Return the (X, Y) coordinate for the center point of the cell that contains the specified text.  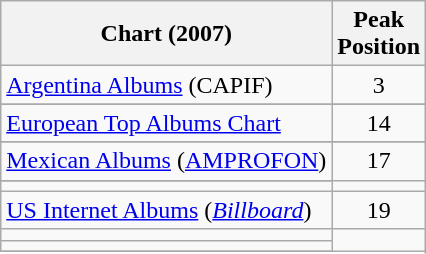
Chart (2007) (166, 34)
US Internet Albums (Billboard) (166, 210)
3 (379, 85)
14 (379, 123)
European Top Albums Chart (166, 123)
Argentina Albums (CAPIF) (166, 85)
Mexican Albums (AMPROFON) (166, 161)
PeakPosition (379, 34)
17 (379, 161)
19 (379, 210)
